Scan for the cell matching the given text and deliver its (X, Y) coordinate at center. 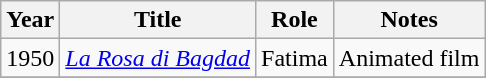
La Rosa di Bagdad (158, 58)
Notes (409, 20)
Fatima (295, 58)
1950 (30, 58)
Animated film (409, 58)
Title (158, 20)
Role (295, 20)
Year (30, 20)
